Provide the (X, Y) coordinate of the cell's center where the given text is located.  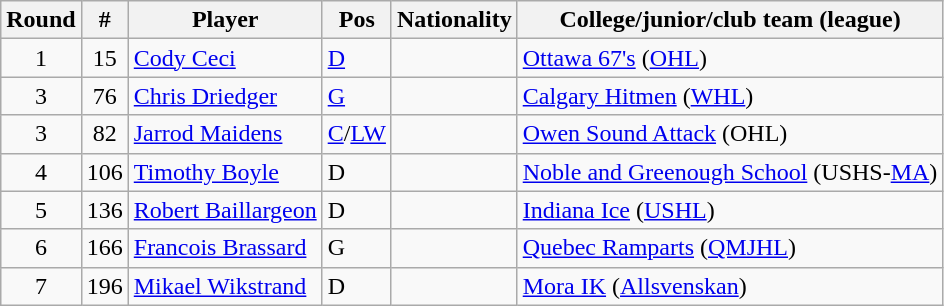
76 (104, 96)
106 (104, 172)
Nationality (454, 20)
C/LW (356, 134)
Noble and Greenough School (USHS-MA) (730, 172)
Mora IK (Allsvenskan) (730, 286)
Chris Driedger (225, 96)
136 (104, 210)
6 (41, 248)
4 (41, 172)
Ottawa 67's (OHL) (730, 58)
Round (41, 20)
Calgary Hitmen (WHL) (730, 96)
7 (41, 286)
82 (104, 134)
Player (225, 20)
Owen Sound Attack (OHL) (730, 134)
5 (41, 210)
Robert Baillargeon (225, 210)
Cody Ceci (225, 58)
Indiana Ice (USHL) (730, 210)
196 (104, 286)
Francois Brassard (225, 248)
15 (104, 58)
Timothy Boyle (225, 172)
Jarrod Maidens (225, 134)
# (104, 20)
Pos (356, 20)
166 (104, 248)
College/junior/club team (league) (730, 20)
1 (41, 58)
Mikael Wikstrand (225, 286)
Quebec Ramparts (QMJHL) (730, 248)
